Return the (x, y) coordinate for the center point of the cell that contains the specified text.  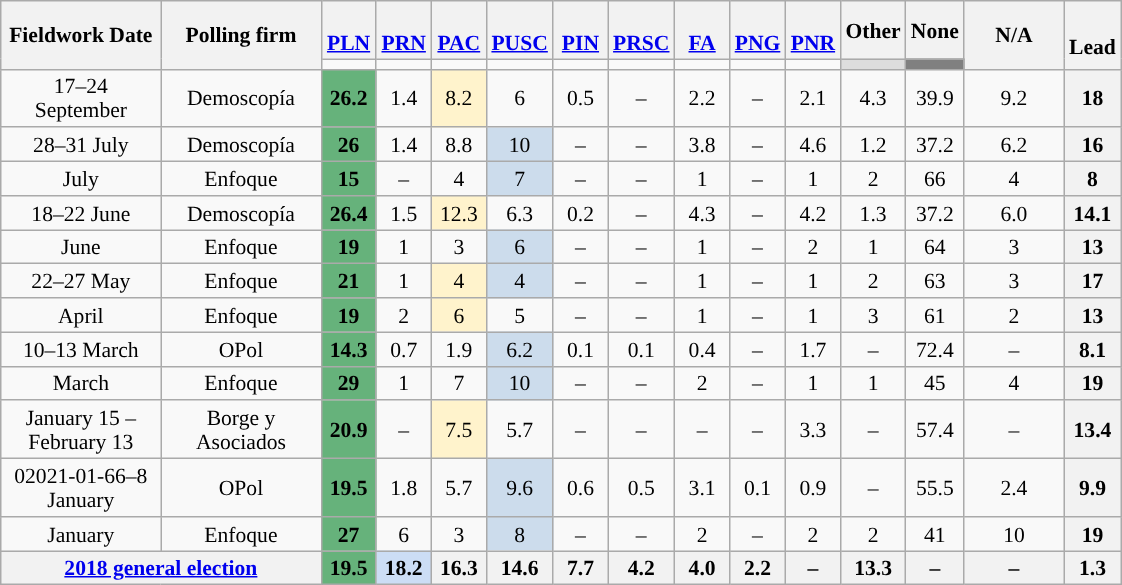
5 (520, 315)
20.9 (348, 430)
63 (935, 281)
6.0 (1014, 213)
14.6 (520, 568)
9.9 (1092, 488)
14.1 (1092, 213)
1.7 (812, 349)
26 (348, 145)
January 15 – February 13 (81, 430)
April (81, 315)
17 (1092, 281)
26.2 (348, 98)
0.4 (702, 349)
None (935, 30)
7.5 (458, 430)
27 (348, 534)
64 (935, 247)
1.9 (458, 349)
61 (935, 315)
0.2 (580, 213)
18–22 June (81, 213)
January (81, 534)
72.4 (935, 349)
Lead (1092, 35)
9.2 (1014, 98)
Polling firm (241, 35)
18.2 (404, 568)
18 (1092, 98)
7.7 (580, 568)
0.6 (580, 488)
41 (935, 534)
3.3 (812, 430)
8.8 (458, 145)
1.2 (872, 145)
16 (1092, 145)
PLN (348, 30)
8.1 (1092, 349)
17–24 September (81, 98)
14.3 (348, 349)
16.3 (458, 568)
55.5 (935, 488)
66 (935, 179)
Fieldwork Date (81, 35)
PIN (580, 30)
1.5 (404, 213)
1.8 (404, 488)
21 (348, 281)
26.4 (348, 213)
Borge y Asociados (241, 430)
Other (872, 30)
PAC (458, 30)
PRN (404, 30)
March (81, 383)
3.1 (702, 488)
29 (348, 383)
13.4 (1092, 430)
2018 general election (161, 568)
39.9 (935, 98)
8.2 (458, 98)
57.4 (935, 430)
4.6 (812, 145)
10–13 March (81, 349)
45 (935, 383)
28–31 July (81, 145)
13.3 (872, 568)
3.8 (702, 145)
PRSC (642, 30)
PNG (758, 30)
FA (702, 30)
0.7 (404, 349)
PNR (812, 30)
PUSC (520, 30)
June (81, 247)
4.0 (702, 568)
6.3 (520, 213)
02021-01-66–8 January (81, 488)
N/A (1014, 35)
July (81, 179)
22–27 May (81, 281)
12.3 (458, 213)
15 (348, 179)
2.1 (812, 98)
0.9 (812, 488)
9.6 (520, 488)
2.4 (1014, 488)
